Capture the cell that displays the provided text and extract its [x, y] central coordinate. 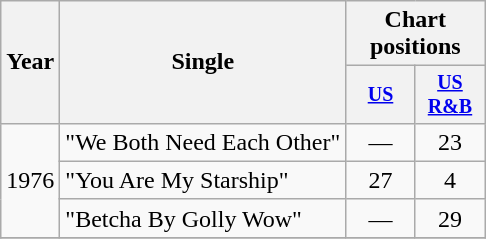
Single [203, 62]
29 [450, 218]
"We Both Need Each Other" [203, 142]
US [380, 94]
4 [450, 180]
23 [450, 142]
27 [380, 180]
"Betcha By Golly Wow" [203, 218]
"You Are My Starship" [203, 180]
USR&B [450, 94]
1976 [30, 180]
Year [30, 62]
Chart positions [416, 34]
